Locate the cell with the specified text and output its (X, Y) center coordinate. 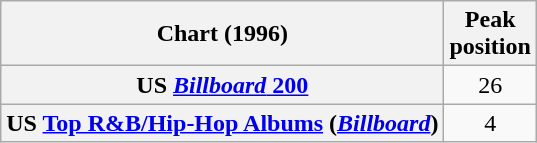
US Top R&B/Hip-Hop Albums (Billboard) (222, 123)
26 (490, 85)
Peakposition (490, 34)
Chart (1996) (222, 34)
US Billboard 200 (222, 85)
4 (490, 123)
